Find where the given text appears and provide that cell's center as (X, Y) coordinate. 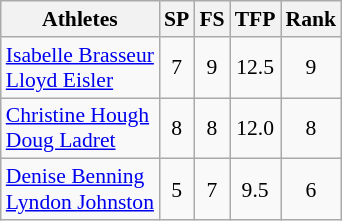
Athletes (80, 19)
12.5 (256, 68)
Denise BenningLyndon Johnston (80, 190)
Rank (312, 19)
Isabelle BrasseurLloyd Eisler (80, 68)
FS (212, 19)
5 (176, 190)
Christine HoughDoug Ladret (80, 128)
12.0 (256, 128)
9.5 (256, 190)
SP (176, 19)
TFP (256, 19)
6 (312, 190)
